Provide the [x, y] coordinate of the cell's center where the given text is located.  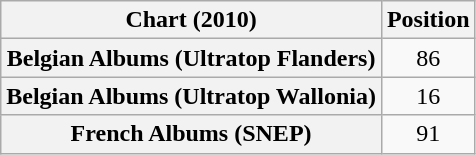
French Albums (SNEP) [192, 134]
16 [428, 96]
86 [428, 58]
Position [428, 20]
Belgian Albums (Ultratop Flanders) [192, 58]
Chart (2010) [192, 20]
Belgian Albums (Ultratop Wallonia) [192, 96]
91 [428, 134]
